Output the [X, Y] coordinate of the center of the cell containing the given text.  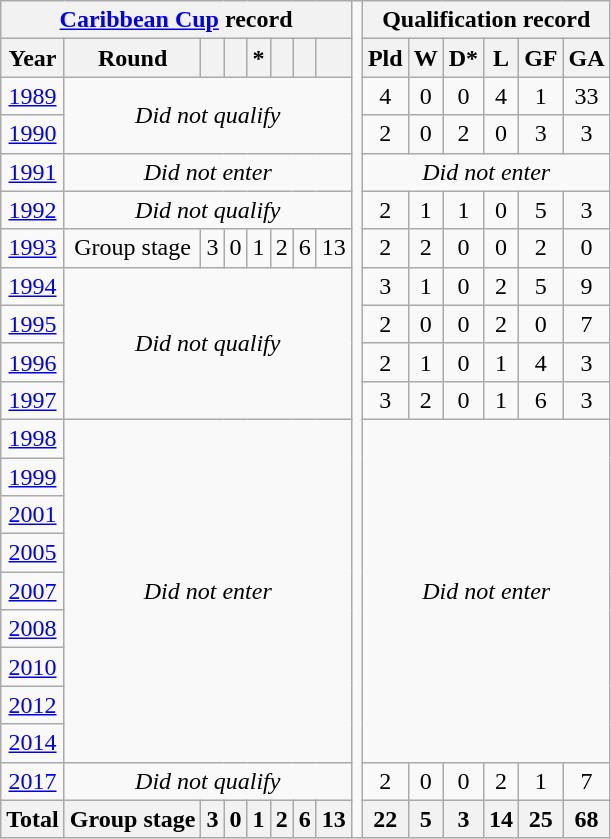
2014 [33, 743]
2008 [33, 629]
25 [541, 819]
1997 [33, 400]
1990 [33, 134]
Qualification record [486, 20]
9 [586, 286]
GF [541, 58]
14 [502, 819]
1992 [33, 210]
33 [586, 96]
1995 [33, 324]
2001 [33, 515]
W [426, 58]
22 [385, 819]
GA [586, 58]
68 [586, 819]
1994 [33, 286]
Year [33, 58]
2017 [33, 781]
1989 [33, 96]
1999 [33, 477]
1996 [33, 362]
1998 [33, 438]
* [258, 58]
L [502, 58]
1991 [33, 172]
Caribbean Cup record [176, 20]
Pld [385, 58]
2012 [33, 705]
D* [463, 58]
1993 [33, 248]
2010 [33, 667]
2005 [33, 553]
2007 [33, 591]
Round [132, 58]
Total [33, 819]
